Extract the [x, y] coordinate from the center of the cell holding the provided text.  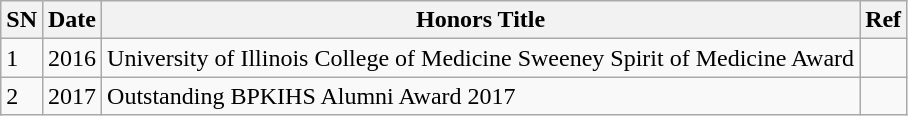
1 [22, 58]
2 [22, 96]
Outstanding BPKIHS Alumni Award 2017 [481, 96]
Date [72, 20]
Ref [884, 20]
SN [22, 20]
2017 [72, 96]
Honors Title [481, 20]
2016 [72, 58]
University of Illinois College of Medicine Sweeney Spirit of Medicine Award [481, 58]
